From the cell containing the given text, extract its center point as (x, y) coordinate. 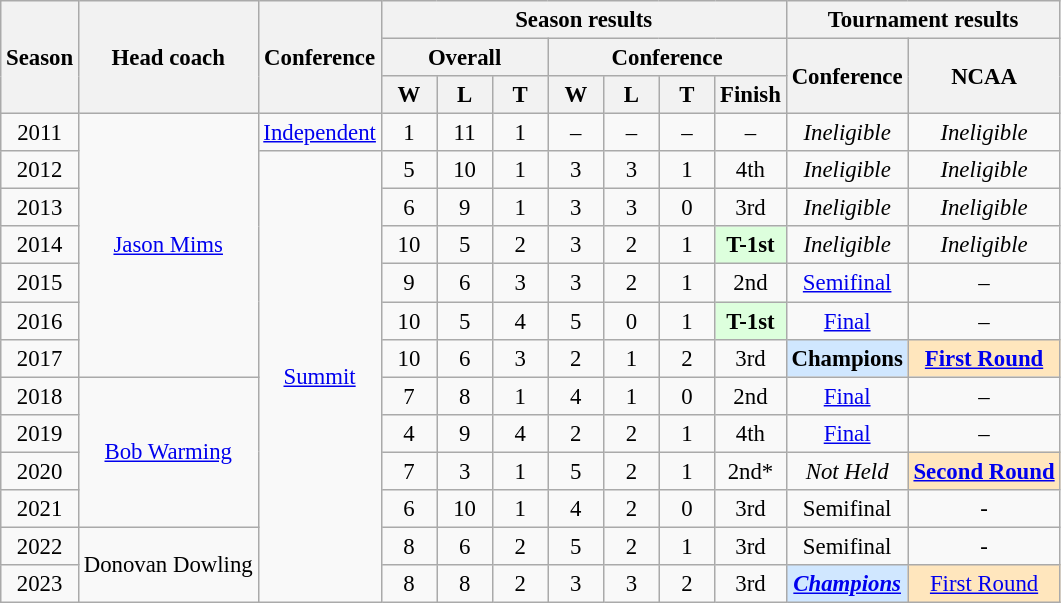
2020 (40, 471)
Season (40, 58)
2022 (40, 546)
2015 (40, 283)
2023 (40, 584)
Season results (584, 20)
2011 (40, 133)
2019 (40, 433)
11 (465, 133)
Summit (320, 376)
Independent (320, 133)
NCAA (984, 76)
Overall (464, 58)
2021 (40, 509)
2014 (40, 245)
Second Round (984, 471)
2nd* (750, 471)
2013 (40, 208)
Bob Warming (168, 452)
Donovan Dowling (168, 564)
Jason Mims (168, 246)
2017 (40, 358)
Not Held (847, 471)
Tournament results (923, 20)
Finish (750, 95)
2012 (40, 170)
2016 (40, 321)
2018 (40, 396)
Head coach (168, 58)
